Identify which cell holds the provided text, then report its [x, y] central coordinate. 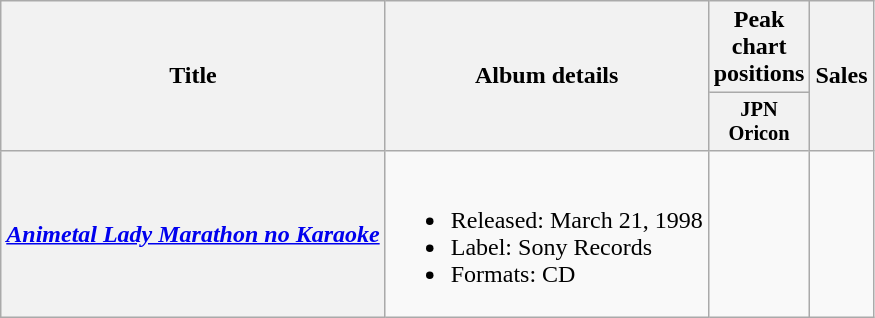
Sales [842, 76]
Title [193, 76]
Released: March 21, 1998Label: Sony RecordsFormats: CD [546, 234]
Animetal Lady Marathon no Karaoke [193, 234]
Peak chart positions [759, 47]
Album details [546, 76]
JPNOricon [759, 122]
